Scan for the cell matching the given text and deliver its [x, y] coordinate at center. 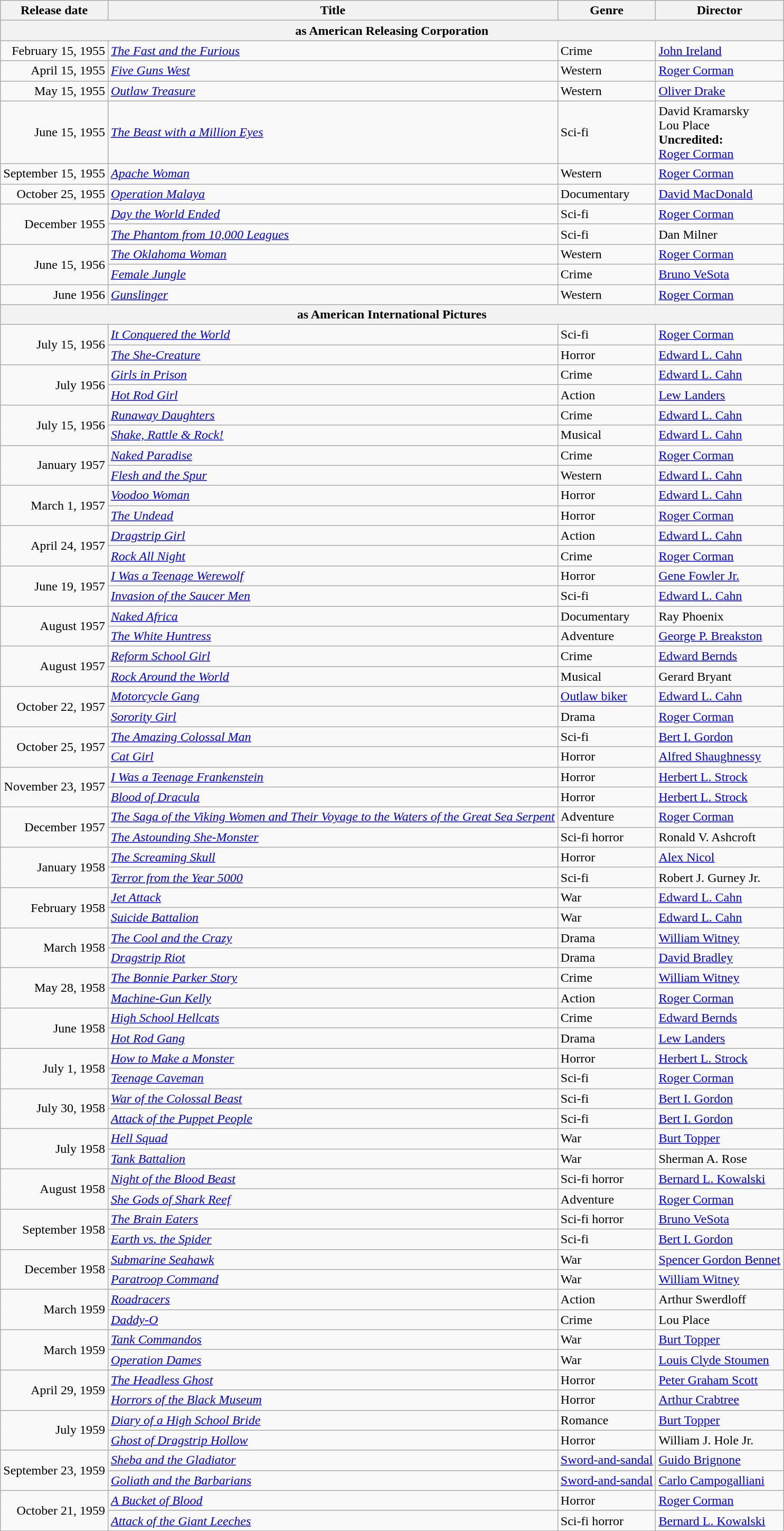
June 1958 [54, 1028]
Hot Rod Girl [333, 395]
The White Huntress [333, 636]
Release date [54, 11]
Dan Milner [720, 234]
March 1, 1957 [54, 505]
Outlaw Treasure [333, 91]
I Was a Teenage Werewolf [333, 576]
June 15, 1955 [54, 132]
Sheba and the Gladiator [333, 1460]
She Gods of Shark Reef [333, 1199]
Peter Graham Scott [720, 1380]
Voodoo Woman [333, 495]
Carlo Campogalliani [720, 1480]
Guido Brignone [720, 1460]
September 15, 1955 [54, 174]
May 15, 1955 [54, 91]
Roadracers [333, 1300]
John Ireland [720, 51]
February 1958 [54, 907]
Attack of the Puppet People [333, 1119]
Hot Rod Gang [333, 1038]
July 1, 1958 [54, 1068]
The Oklahoma Woman [333, 254]
Genre [607, 11]
Operation Malaya [333, 194]
Lou Place [720, 1320]
George P. Breakston [720, 636]
Dragstrip Riot [333, 958]
The She-Creature [333, 355]
as American Releasing Corporation [392, 31]
It Conquered the World [333, 335]
January 1957 [54, 465]
Paratroop Command [333, 1280]
Ray Phoenix [720, 616]
July 1958 [54, 1149]
Suicide Battalion [333, 917]
Alfred Shaughnessy [720, 757]
Outlaw biker [607, 697]
Robert J. Gurney Jr. [720, 877]
Horrors of the Black Museum [333, 1400]
The Cool and the Crazy [333, 937]
Hell Squad [333, 1139]
Girls in Prison [333, 375]
Teenage Caveman [333, 1078]
Naked Paradise [333, 455]
April 15, 1955 [54, 71]
Romance [607, 1420]
as American International Pictures [392, 315]
Ronald V. Ashcroft [720, 837]
Gene Fowler Jr. [720, 576]
November 23, 1957 [54, 787]
July 1959 [54, 1430]
Apache Woman [333, 174]
Female Jungle [333, 274]
Cat Girl [333, 757]
December 1958 [54, 1270]
Sherman A. Rose [720, 1159]
April 24, 1957 [54, 546]
The Headless Ghost [333, 1380]
David KramarskyLou PlaceUncredited:Roger Corman [720, 132]
Dragstrip Girl [333, 536]
The Screaming Skull [333, 857]
October 25, 1955 [54, 194]
Runaway Daughters [333, 415]
Rock All Night [333, 556]
October 22, 1957 [54, 707]
October 25, 1957 [54, 747]
June 15, 1956 [54, 264]
Arthur Crabtree [720, 1400]
The Brain Eaters [333, 1219]
Spencer Gordon Bennet [720, 1260]
The Beast with a Million Eyes [333, 132]
Machine-Gun Kelly [333, 998]
December 1957 [54, 827]
Oliver Drake [720, 91]
July 30, 1958 [54, 1109]
August 1958 [54, 1189]
Gunslinger [333, 294]
David MacDonald [720, 194]
The Astounding She-Monster [333, 837]
February 15, 1955 [54, 51]
The Amazing Colossal Man [333, 737]
The Bonnie Parker Story [333, 978]
March 1958 [54, 947]
Blood of Dracula [333, 797]
Terror from the Year 5000 [333, 877]
Director [720, 11]
William J. Hole Jr. [720, 1440]
December 1955 [54, 224]
How to Make a Monster [333, 1058]
Submarine Seahawk [333, 1260]
Shake, Rattle & Rock! [333, 435]
Invasion of the Saucer Men [333, 596]
Daddy-O [333, 1320]
Naked Africa [333, 616]
Rock Around the World [333, 677]
Night of the Blood Beast [333, 1179]
The Undead [333, 515]
Arthur Swerdloff [720, 1300]
Attack of the Giant Leeches [333, 1520]
Five Guns West [333, 71]
Alex Nicol [720, 857]
Title [333, 11]
A Bucket of Blood [333, 1500]
Earth vs. the Spider [333, 1239]
September 1958 [54, 1229]
Ghost of Dragstrip Hollow [333, 1440]
High School Hellcats [333, 1018]
July 1956 [54, 385]
Tank Battalion [333, 1159]
David Bradley [720, 958]
October 21, 1959 [54, 1510]
April 29, 1959 [54, 1390]
Gerard Bryant [720, 677]
Operation Dames [333, 1360]
The Phantom from 10,000 Leagues [333, 234]
January 1958 [54, 867]
War of the Colossal Beast [333, 1098]
I Was a Teenage Frankenstein [333, 777]
The Saga of the Viking Women and Their Voyage to the Waters of the Great Sea Serpent [333, 817]
The Fast and the Furious [333, 51]
June 1956 [54, 294]
Diary of a High School Bride [333, 1420]
September 23, 1959 [54, 1470]
Louis Clyde Stoumen [720, 1360]
June 19, 1957 [54, 586]
Day the World Ended [333, 214]
May 28, 1958 [54, 988]
Jet Attack [333, 897]
Flesh and the Spur [333, 475]
Goliath and the Barbarians [333, 1480]
Reform School Girl [333, 656]
Sorority Girl [333, 717]
Motorcycle Gang [333, 697]
Tank Commandos [333, 1340]
